Scan for the cell matching the given text and deliver its (x, y) coordinate at center. 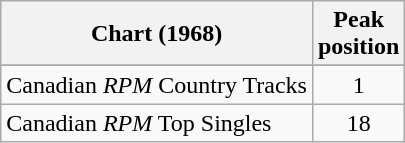
Canadian RPM Country Tracks (157, 85)
1 (358, 85)
Chart (1968) (157, 34)
18 (358, 123)
Peakposition (358, 34)
Canadian RPM Top Singles (157, 123)
